Pinpoint the cell where the given text exists, returning its (x, y) midpoint coordinate. 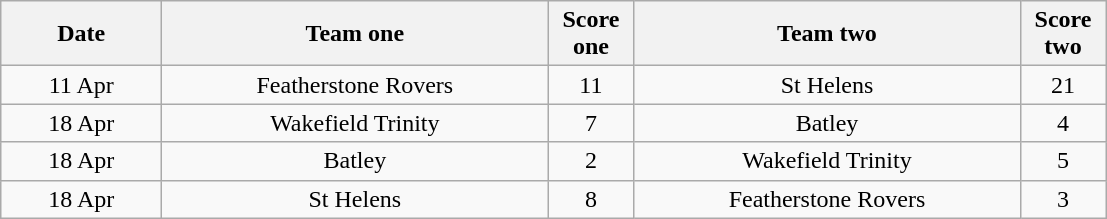
Date (82, 34)
11 Apr (82, 85)
3 (1063, 199)
2 (591, 161)
Score one (591, 34)
Team two (827, 34)
4 (1063, 123)
11 (591, 85)
7 (591, 123)
Score two (1063, 34)
21 (1063, 85)
5 (1063, 161)
8 (591, 199)
Team one (355, 34)
